Return the (X, Y) coordinate for the center point of the cell that contains the specified text.  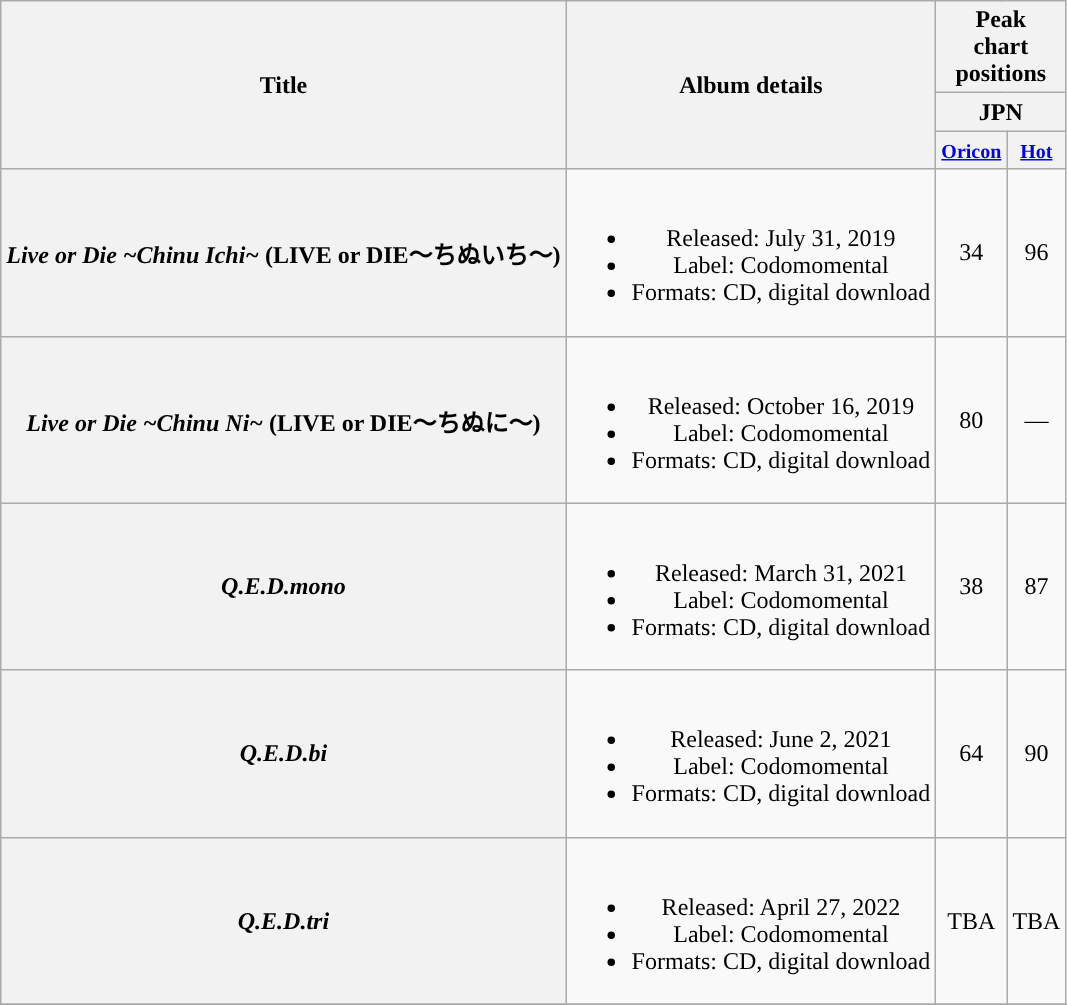
Q.E.D.mono (284, 586)
34 (972, 252)
Hot (1036, 150)
Released: April 27, 2022Label: CodomomentalFormats: CD, digital download (751, 920)
Released: July 31, 2019Label: CodomomentalFormats: CD, digital download (751, 252)
38 (972, 586)
80 (972, 420)
Q.E.D.bi (284, 754)
Live or Die ~Chinu Ni~ (LIVE or DIE〜ちぬに〜) (284, 420)
96 (1036, 252)
Live or Die ~Chinu Ichi~ (LIVE or DIE〜ちぬいち〜) (284, 252)
Album details (751, 85)
Peak chart positions (1001, 47)
90 (1036, 754)
Released: March 31, 2021Label: CodomomentalFormats: CD, digital download (751, 586)
Released: June 2, 2021Label: CodomomentalFormats: CD, digital download (751, 754)
87 (1036, 586)
Released: October 16, 2019Label: CodomomentalFormats: CD, digital download (751, 420)
64 (972, 754)
— (1036, 420)
JPN (1001, 112)
Q.E.D.tri (284, 920)
Title (284, 85)
Oricon (972, 150)
